Output the [x, y] coordinate of the center of the cell containing the given text.  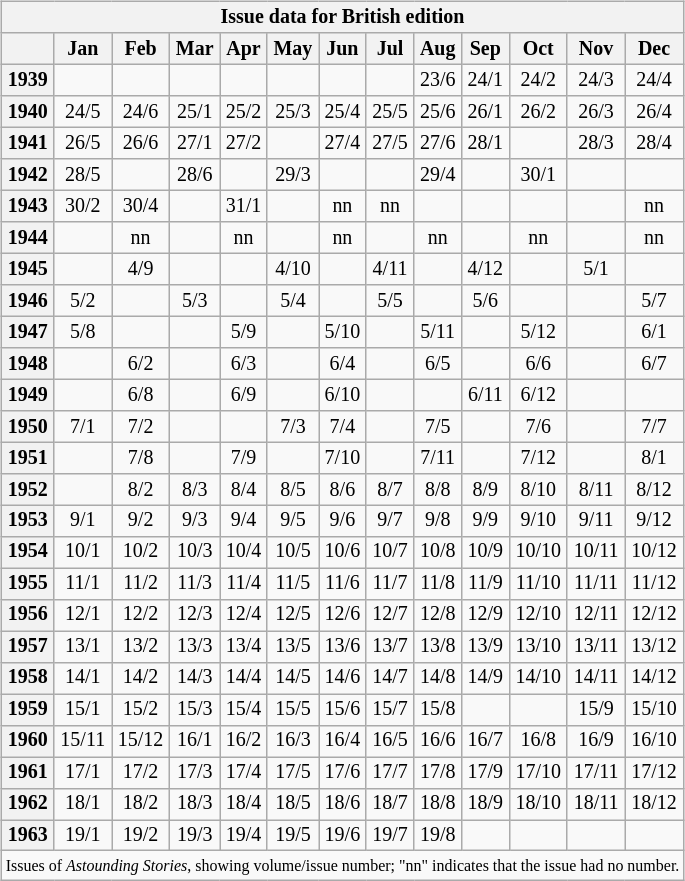
1948 [28, 364]
17/4 [244, 772]
15/2 [141, 710]
31/1 [244, 206]
28/4 [654, 144]
24/1 [485, 80]
15/7 [390, 710]
28/3 [596, 144]
14/8 [438, 678]
Dec [654, 48]
11/9 [485, 584]
29/4 [438, 174]
1959 [28, 710]
11/4 [244, 584]
10/4 [244, 552]
11/2 [141, 584]
17/5 [292, 772]
13/10 [538, 646]
13/1 [82, 646]
17/8 [438, 772]
18/5 [292, 804]
26/2 [538, 112]
11/6 [343, 584]
Issue data for British edition [343, 18]
12/2 [141, 614]
25/2 [244, 112]
1951 [28, 458]
15/9 [596, 710]
9/11 [596, 520]
1957 [28, 646]
18/9 [485, 804]
14/1 [82, 678]
5/5 [390, 300]
8/8 [438, 490]
19/2 [141, 836]
11/8 [438, 584]
16/3 [292, 740]
1958 [28, 678]
10/5 [292, 552]
12/9 [485, 614]
26/4 [654, 112]
8/6 [343, 490]
19/1 [82, 836]
May [292, 48]
7/9 [244, 458]
7/8 [141, 458]
12/10 [538, 614]
8/10 [538, 490]
15/4 [244, 710]
Nov [596, 48]
8/2 [141, 490]
15/11 [82, 740]
Oct [538, 48]
17/7 [390, 772]
5/1 [596, 268]
4/11 [390, 268]
5/7 [654, 300]
11/1 [82, 584]
18/11 [596, 804]
13/4 [244, 646]
Sep [485, 48]
9/2 [141, 520]
7/6 [538, 426]
25/6 [438, 112]
25/4 [343, 112]
1953 [28, 520]
15/8 [438, 710]
5/12 [538, 332]
Jul [390, 48]
14/4 [244, 678]
17/1 [82, 772]
5/6 [485, 300]
7/7 [654, 426]
1947 [28, 332]
9/4 [244, 520]
11/12 [654, 584]
7/4 [343, 426]
19/3 [195, 836]
Feb [141, 48]
14/2 [141, 678]
12/6 [343, 614]
7/11 [438, 458]
9/3 [195, 520]
16/6 [438, 740]
15/10 [654, 710]
13/5 [292, 646]
26/1 [485, 112]
10/7 [390, 552]
6/6 [538, 364]
10/9 [485, 552]
25/5 [390, 112]
14/7 [390, 678]
30/2 [82, 206]
16/10 [654, 740]
19/5 [292, 836]
25/1 [195, 112]
Apr [244, 48]
6/9 [244, 394]
17/10 [538, 772]
17/2 [141, 772]
27/6 [438, 144]
28/6 [195, 174]
13/9 [485, 646]
1961 [28, 772]
9/12 [654, 520]
10/10 [538, 552]
30/4 [141, 206]
14/12 [654, 678]
14/11 [596, 678]
24/6 [141, 112]
11/5 [292, 584]
16/1 [195, 740]
5/8 [82, 332]
9/6 [343, 520]
17/12 [654, 772]
7/10 [343, 458]
12/3 [195, 614]
13/8 [438, 646]
14/10 [538, 678]
18/7 [390, 804]
5/10 [343, 332]
24/2 [538, 80]
5/11 [438, 332]
14/9 [485, 678]
14/6 [343, 678]
8/12 [654, 490]
28/5 [82, 174]
8/7 [390, 490]
6/7 [654, 364]
5/2 [82, 300]
19/7 [390, 836]
15/3 [195, 710]
15/1 [82, 710]
1963 [28, 836]
16/2 [244, 740]
6/3 [244, 364]
1944 [28, 238]
12/5 [292, 614]
6/4 [343, 364]
9/9 [485, 520]
18/8 [438, 804]
12/1 [82, 614]
5/4 [292, 300]
13/6 [343, 646]
Aug [438, 48]
30/1 [538, 174]
18/3 [195, 804]
12/4 [244, 614]
17/9 [485, 772]
1942 [28, 174]
9/5 [292, 520]
8/5 [292, 490]
6/12 [538, 394]
Issues of Astounding Stories, showing volume/issue number; "nn" indicates that the issue had no number. [343, 866]
1949 [28, 394]
6/2 [141, 364]
27/1 [195, 144]
29/3 [292, 174]
1960 [28, 740]
15/5 [292, 710]
12/11 [596, 614]
26/6 [141, 144]
6/8 [141, 394]
8/4 [244, 490]
16/5 [390, 740]
Jun [343, 48]
15/6 [343, 710]
14/3 [195, 678]
4/9 [141, 268]
18/12 [654, 804]
17/3 [195, 772]
12/8 [438, 614]
1955 [28, 584]
10/6 [343, 552]
11/11 [596, 584]
24/5 [82, 112]
13/11 [596, 646]
16/7 [485, 740]
6/1 [654, 332]
27/5 [390, 144]
Mar [195, 48]
18/1 [82, 804]
7/12 [538, 458]
13/7 [390, 646]
4/10 [292, 268]
28/1 [485, 144]
10/12 [654, 552]
23/6 [438, 80]
16/4 [343, 740]
8/3 [195, 490]
11/7 [390, 584]
25/3 [292, 112]
11/10 [538, 584]
1962 [28, 804]
24/4 [654, 80]
13/3 [195, 646]
19/6 [343, 836]
19/8 [438, 836]
4/12 [485, 268]
10/1 [82, 552]
9/8 [438, 520]
10/3 [195, 552]
13/2 [141, 646]
16/9 [596, 740]
5/3 [195, 300]
19/4 [244, 836]
1943 [28, 206]
7/1 [82, 426]
27/4 [343, 144]
1950 [28, 426]
10/11 [596, 552]
1956 [28, 614]
6/10 [343, 394]
1954 [28, 552]
7/2 [141, 426]
1952 [28, 490]
6/11 [485, 394]
12/7 [390, 614]
8/9 [485, 490]
7/3 [292, 426]
13/12 [654, 646]
Jan [82, 48]
26/3 [596, 112]
18/4 [244, 804]
9/7 [390, 520]
9/10 [538, 520]
17/11 [596, 772]
12/12 [654, 614]
11/3 [195, 584]
1939 [28, 80]
1945 [28, 268]
15/12 [141, 740]
8/1 [654, 458]
10/8 [438, 552]
10/2 [141, 552]
5/9 [244, 332]
26/5 [82, 144]
18/6 [343, 804]
7/5 [438, 426]
18/2 [141, 804]
24/3 [596, 80]
14/5 [292, 678]
18/10 [538, 804]
1940 [28, 112]
8/11 [596, 490]
27/2 [244, 144]
17/6 [343, 772]
1941 [28, 144]
6/5 [438, 364]
1946 [28, 300]
9/1 [82, 520]
16/8 [538, 740]
